Identify which cell holds the provided text, then report its (x, y) central coordinate. 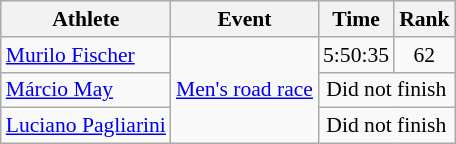
Athlete (86, 19)
62 (424, 55)
Luciano Pagliarini (86, 126)
Murilo Fischer (86, 55)
5:50:35 (356, 55)
Time (356, 19)
Márcio May (86, 90)
Event (244, 19)
Rank (424, 19)
Men's road race (244, 90)
